Capture the cell that displays the provided text and extract its (x, y) central coordinate. 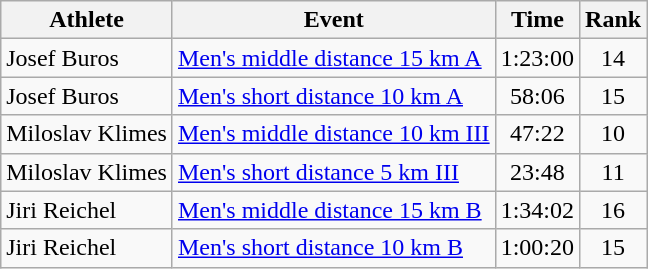
Men's middle distance 15 km B (334, 210)
Men's short distance 10 km B (334, 248)
Event (334, 20)
Men's short distance 10 km A (334, 96)
Men's middle distance 10 km III (334, 134)
23:48 (537, 172)
1:00:20 (537, 248)
Athlete (87, 20)
10 (614, 134)
16 (614, 210)
14 (614, 58)
Men's middle distance 15 km A (334, 58)
1:23:00 (537, 58)
Time (537, 20)
47:22 (537, 134)
1:34:02 (537, 210)
Rank (614, 20)
Men's short distance 5 km III (334, 172)
11 (614, 172)
58:06 (537, 96)
